Search for the cell housing the specified text and yield its [x, y] center coordinate. 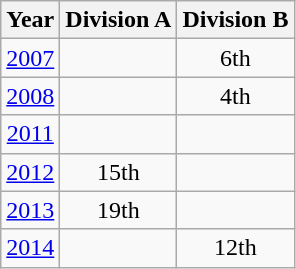
4th [236, 96]
2008 [30, 96]
19th [118, 210]
12th [236, 248]
2007 [30, 58]
2012 [30, 172]
2014 [30, 248]
Division A [118, 20]
Year [30, 20]
2011 [30, 134]
Division B [236, 20]
6th [236, 58]
2013 [30, 210]
15th [118, 172]
